Identify which cell holds the provided text, then report its [x, y] central coordinate. 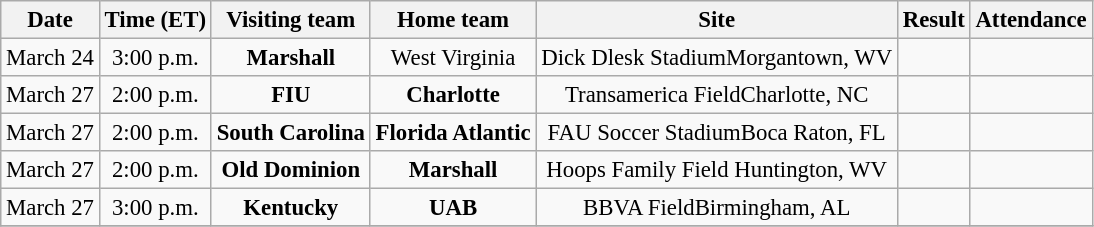
Site [717, 20]
Charlotte [453, 95]
Result [934, 20]
Date [50, 20]
FIU [290, 95]
Dick Dlesk StadiumMorgantown, WV [717, 58]
Home team [453, 20]
FAU Soccer StadiumBoca Raton, FL [717, 133]
Florida Atlantic [453, 133]
Hoops Family Field Huntington, WV [717, 170]
Transamerica FieldCharlotte, NC [717, 95]
Visiting team [290, 20]
BBVA FieldBirmingham, AL [717, 208]
West Virginia [453, 58]
Attendance [1031, 20]
March 24 [50, 58]
UAB [453, 208]
Old Dominion [290, 170]
Time (ET) [155, 20]
South Carolina [290, 133]
Kentucky [290, 208]
